Return (X, Y) of the center of cell containing provided text 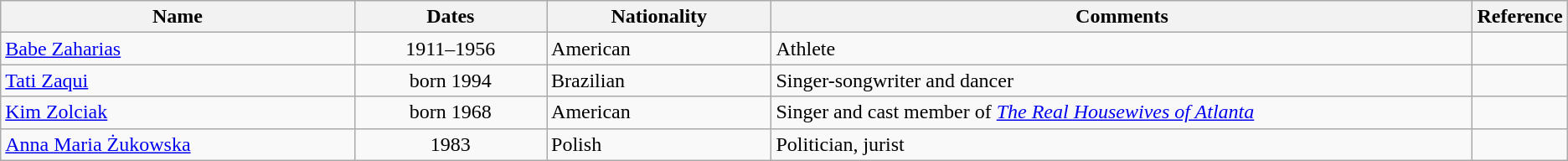
born 1968 (451, 112)
Comments (1122, 17)
Dates (451, 17)
Singer and cast member of The Real Housewives of Atlanta (1122, 112)
born 1994 (451, 80)
Babe Zaharias (178, 49)
Name (178, 17)
Politician, jurist (1122, 144)
Tati Zaqui (178, 80)
Polish (659, 144)
Reference (1519, 17)
Kim Zolciak (178, 112)
Athlete (1122, 49)
1911–1956 (451, 49)
1983 (451, 144)
Nationality (659, 17)
Brazilian (659, 80)
Singer-songwriter and dancer (1122, 80)
Anna Maria Żukowska (178, 144)
